Search for the cell housing the specified text and yield its (X, Y) center coordinate. 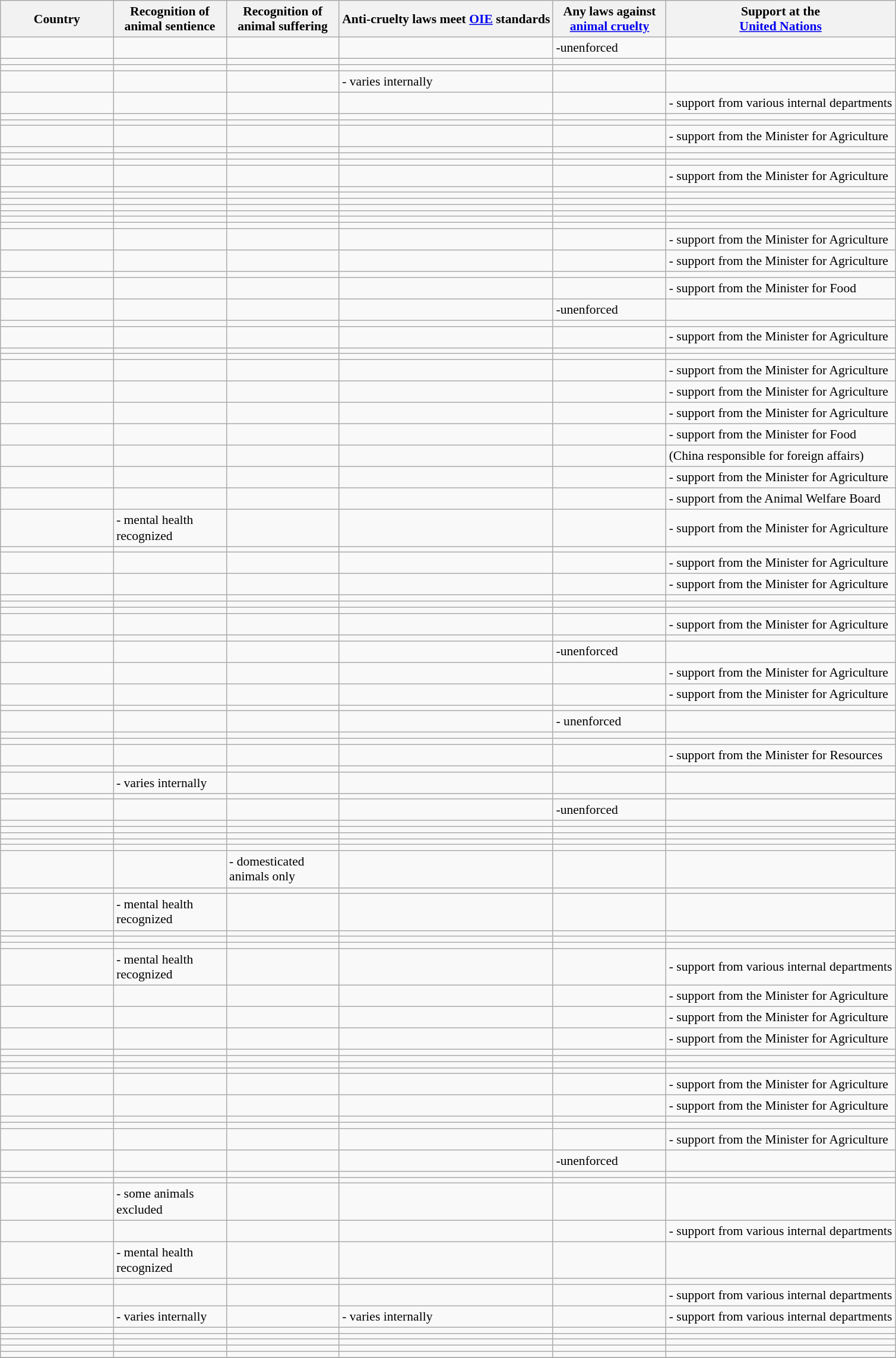
- some animals excluded (170, 1202)
Anti-cruelty laws meet OIE standards (446, 19)
- unenforced (609, 722)
Any laws against animal cruelty (609, 19)
- support from the Minister for Resources (781, 755)
(China responsible for foreign affairs) (781, 456)
- support from the Animal Welfare Board (781, 499)
- domesticated animals only (283, 869)
Recognition of animal sentience (170, 19)
Recognition of animal suffering (283, 19)
Country (57, 19)
Support at theUnited Nations (781, 19)
